Extract the [x, y] coordinate from the center of the cell holding the provided text.  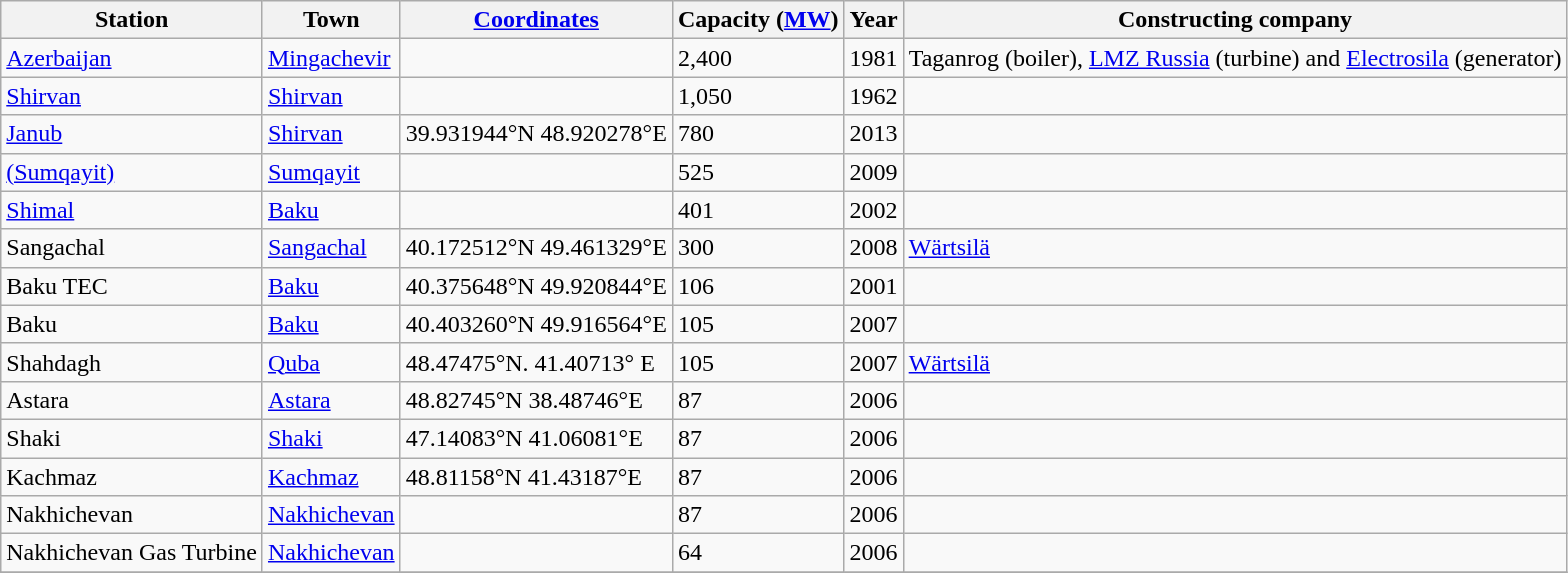
Janub [132, 134]
2008 [874, 248]
Capacity (MW) [758, 20]
525 [758, 172]
39.931944°N 48.920278°E [536, 134]
40.172512°N 49.461329°E [536, 248]
Mingachevir [331, 58]
300 [758, 248]
2002 [874, 210]
2013 [874, 134]
Town [331, 20]
106 [758, 286]
Quba [331, 362]
1981 [874, 58]
48.47475°N. 41.40713° E [536, 362]
Coordinates [536, 20]
Station [132, 20]
40.375648°N 49.920844°E [536, 286]
Azerbaijan [132, 58]
2001 [874, 286]
1,050 [758, 96]
48.82745°N 38.48746°E [536, 400]
(Sumqayit) [132, 172]
47.14083°N 41.06081°E [536, 438]
780 [758, 134]
1962 [874, 96]
Year [874, 20]
48.81158°N 41.43187°E [536, 477]
Baku TEC [132, 286]
Constructing company [1235, 20]
64 [758, 553]
Sumqayit [331, 172]
Shahdagh [132, 362]
2,400 [758, 58]
Taganrog (boiler), LMZ Russia (turbine) and Electrosila (generator) [1235, 58]
Nakhichevan Gas Turbine [132, 553]
401 [758, 210]
Shimal [132, 210]
40.403260°N 49.916564°E [536, 324]
2009 [874, 172]
